Return [x, y] of the center of cell containing provided text 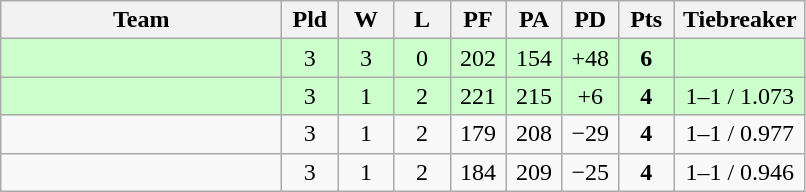
1–1 / 0.946 [740, 172]
Pts [646, 20]
−25 [590, 172]
1–1 / 1.073 [740, 96]
PF [478, 20]
215 [534, 96]
208 [534, 134]
154 [534, 58]
PA [534, 20]
L [422, 20]
Pld [310, 20]
184 [478, 172]
179 [478, 134]
PD [590, 20]
−29 [590, 134]
Team [142, 20]
6 [646, 58]
Tiebreaker [740, 20]
+6 [590, 96]
W [366, 20]
202 [478, 58]
209 [534, 172]
221 [478, 96]
1–1 / 0.977 [740, 134]
0 [422, 58]
+48 [590, 58]
